Extract the (X, Y) coordinate from the center of the cell holding the provided text.  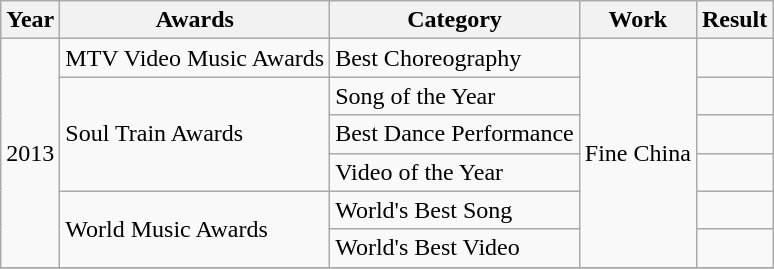
Awards (195, 20)
World's Best Video (455, 248)
World's Best Song (455, 210)
Best Choreography (455, 58)
Soul Train Awards (195, 134)
Song of the Year (455, 96)
Result (734, 20)
Category (455, 20)
Work (638, 20)
World Music Awards (195, 229)
Video of the Year (455, 172)
Best Dance Performance (455, 134)
2013 (30, 153)
Year (30, 20)
Fine China (638, 153)
MTV Video Music Awards (195, 58)
